Capture the cell that displays the provided text and extract its [x, y] central coordinate. 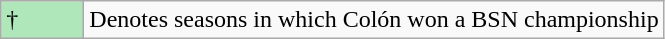
† [42, 20]
Denotes seasons in which Colón won a BSN championship [374, 20]
